Pinpoint the cell where the given text exists, returning its [X, Y] midpoint coordinate. 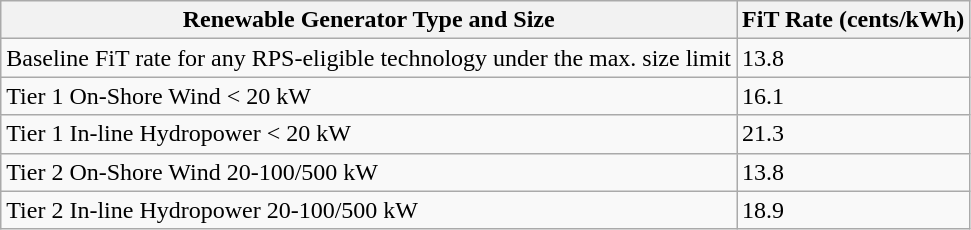
FiT Rate (cents/kWh) [854, 20]
Tier 2 In-line Hydropower 20-100/500 kW [369, 210]
Tier 1 On-Shore Wind < 20 kW [369, 96]
Renewable Generator Type and Size [369, 20]
21.3 [854, 134]
16.1 [854, 96]
18.9 [854, 210]
Baseline FiT rate for any RPS-eligible technology under the max. size limit [369, 58]
Tier 2 On-Shore Wind 20-100/500 kW [369, 172]
Tier 1 In-line Hydropower < 20 kW [369, 134]
